Pinpoint the cell where the given text exists, returning its [X, Y] midpoint coordinate. 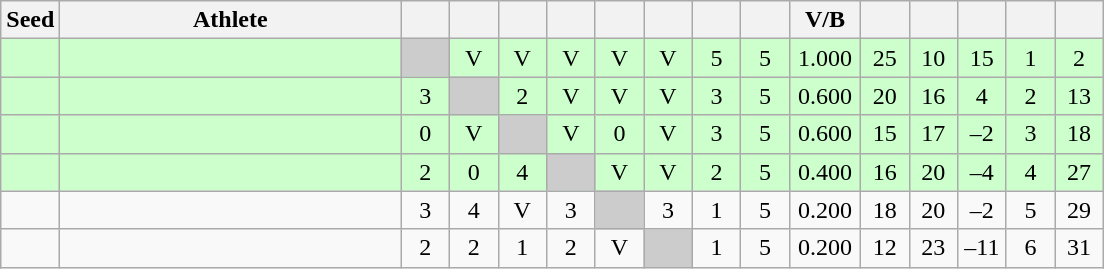
13 [1080, 96]
1.000 [824, 58]
10 [934, 58]
12 [884, 248]
31 [1080, 248]
17 [934, 134]
6 [1030, 248]
29 [1080, 210]
27 [1080, 172]
V/B [824, 20]
Athlete [230, 20]
0.400 [824, 172]
–11 [982, 248]
Seed [30, 20]
23 [934, 248]
25 [884, 58]
–4 [982, 172]
